Identify which cell holds the provided text, then report its (X, Y) central coordinate. 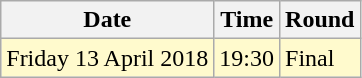
Date (108, 20)
Time (247, 20)
Final (320, 58)
Friday 13 April 2018 (108, 58)
19:30 (247, 58)
Round (320, 20)
